For the text-containing cell, return its midpoint in (X, Y) coordinate format. 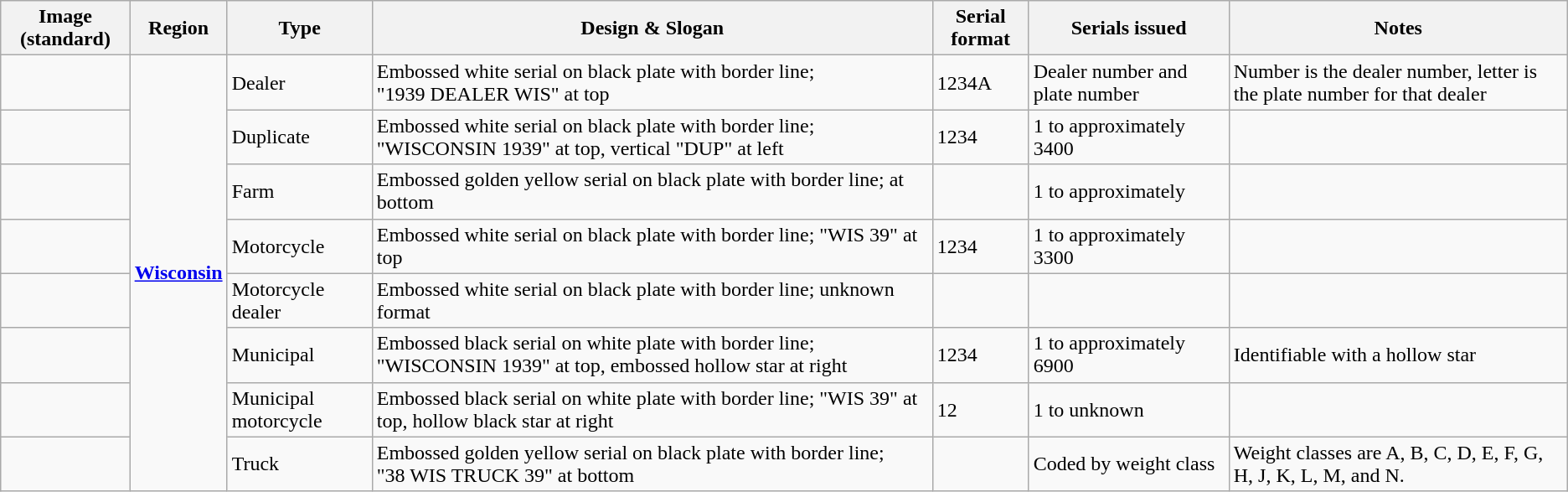
12 (980, 409)
Municipal motorcycle (300, 409)
Truck (300, 464)
1 to approximately 3300 (1129, 246)
Notes (1398, 28)
Farm (300, 191)
1 to approximately 6900 (1129, 355)
Identifiable with a hollow star (1398, 355)
Serial format (980, 28)
Type (300, 28)
Serials issued (1129, 28)
Embossed golden yellow serial on black plate with border line; "38 WIS TRUCK 39" at bottom (652, 464)
Coded by weight class (1129, 464)
Motorcycle dealer (300, 300)
Number is the dealer number, letter is the plate number for that dealer (1398, 82)
1 to approximately 3400 (1129, 137)
1 to unknown (1129, 409)
Embossed white serial on black plate with border line; unknown format (652, 300)
Duplicate (300, 137)
Embossed white serial on black plate with border line; "WISCONSIN 1939" at top, vertical "DUP" at left (652, 137)
Region (178, 28)
Embossed white serial on black plate with border line; "WIS 39" at top (652, 246)
Weight classes are A, B, C, D, E, F, G, H, J, K, L, M, and N. (1398, 464)
Embossed black serial on white plate with border line; "WIS 39" at top, hollow black star at right (652, 409)
1 to approximately (1129, 191)
Embossed white serial on black plate with border line; "1939 DEALER WIS" at top (652, 82)
Image (standard) (65, 28)
Design & Slogan (652, 28)
Municipal (300, 355)
Dealer number and plate number (1129, 82)
Wisconsin (178, 273)
Dealer (300, 82)
Embossed golden yellow serial on black plate with border line; at bottom (652, 191)
1234A (980, 82)
Motorcycle (300, 246)
Embossed black serial on white plate with border line; "WISCONSIN 1939" at top, embossed hollow star at right (652, 355)
